Pinpoint the cell where the given text exists, returning its [X, Y] midpoint coordinate. 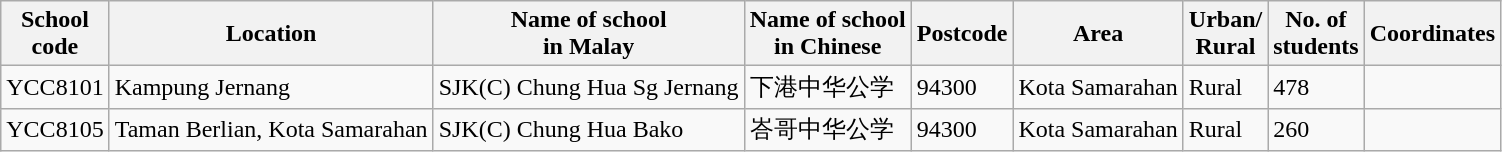
Name of schoolin Chinese [828, 34]
YCC8101 [55, 88]
下港中华公学 [828, 88]
YCC8105 [55, 130]
260 [1316, 130]
Coordinates [1432, 34]
Postcode [962, 34]
Kampung Jernang [271, 88]
Location [271, 34]
Name of schoolin Malay [588, 34]
478 [1316, 88]
Schoolcode [55, 34]
Urban/Rural [1225, 34]
峇哥中华公学 [828, 130]
SJK(C) Chung Hua Bako [588, 130]
Area [1098, 34]
SJK(C) Chung Hua Sg Jernang [588, 88]
Taman Berlian, Kota Samarahan [271, 130]
No. ofstudents [1316, 34]
